Provide the (x, y) coordinate of the cell's center where the given text is located.  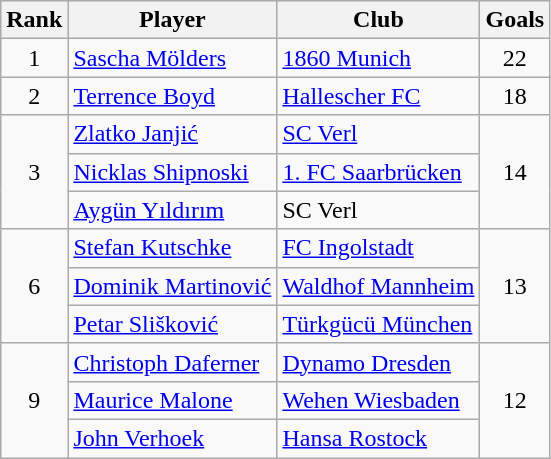
1860 Munich (378, 58)
Dynamo Dresden (378, 362)
2 (34, 96)
Player (172, 20)
Goals (515, 20)
John Verhoek (172, 438)
Stefan Kutschke (172, 248)
Türkgücü München (378, 324)
6 (34, 286)
Club (378, 20)
1 (34, 58)
Dominik Martinović (172, 286)
Aygün Yıldırım (172, 210)
9 (34, 400)
Rank (34, 20)
22 (515, 58)
14 (515, 172)
Hansa Rostock (378, 438)
FC Ingolstadt (378, 248)
1. FC Saarbrücken (378, 172)
Waldhof Mannheim (378, 286)
Hallescher FC (378, 96)
Zlatko Janjić (172, 134)
Maurice Malone (172, 400)
13 (515, 286)
Wehen Wiesbaden (378, 400)
Terrence Boyd (172, 96)
3 (34, 172)
Nicklas Shipnoski (172, 172)
Sascha Mölders (172, 58)
18 (515, 96)
Christoph Daferner (172, 362)
12 (515, 400)
Petar Slišković (172, 324)
